Provide the (X, Y) coordinate of the cell's center where the given text is located.  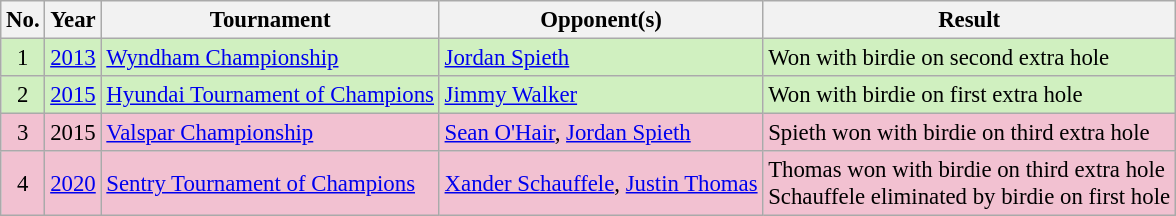
1 (23, 58)
Tournament (270, 20)
Spieth won with birdie on third extra hole (970, 133)
Won with birdie on second extra hole (970, 58)
No. (23, 20)
Xander Schauffele, Justin Thomas (601, 184)
Sean O'Hair, Jordan Spieth (601, 133)
2 (23, 95)
3 (23, 133)
Opponent(s) (601, 20)
Valspar Championship (270, 133)
Sentry Tournament of Champions (270, 184)
Result (970, 20)
Jordan Spieth (601, 58)
2020 (73, 184)
Thomas won with birdie on third extra holeSchauffele eliminated by birdie on first hole (970, 184)
Jimmy Walker (601, 95)
Hyundai Tournament of Champions (270, 95)
Year (73, 20)
Won with birdie on first extra hole (970, 95)
4 (23, 184)
Wyndham Championship (270, 58)
2013 (73, 58)
